From the cell containing the given text, extract its center point as (x, y) coordinate. 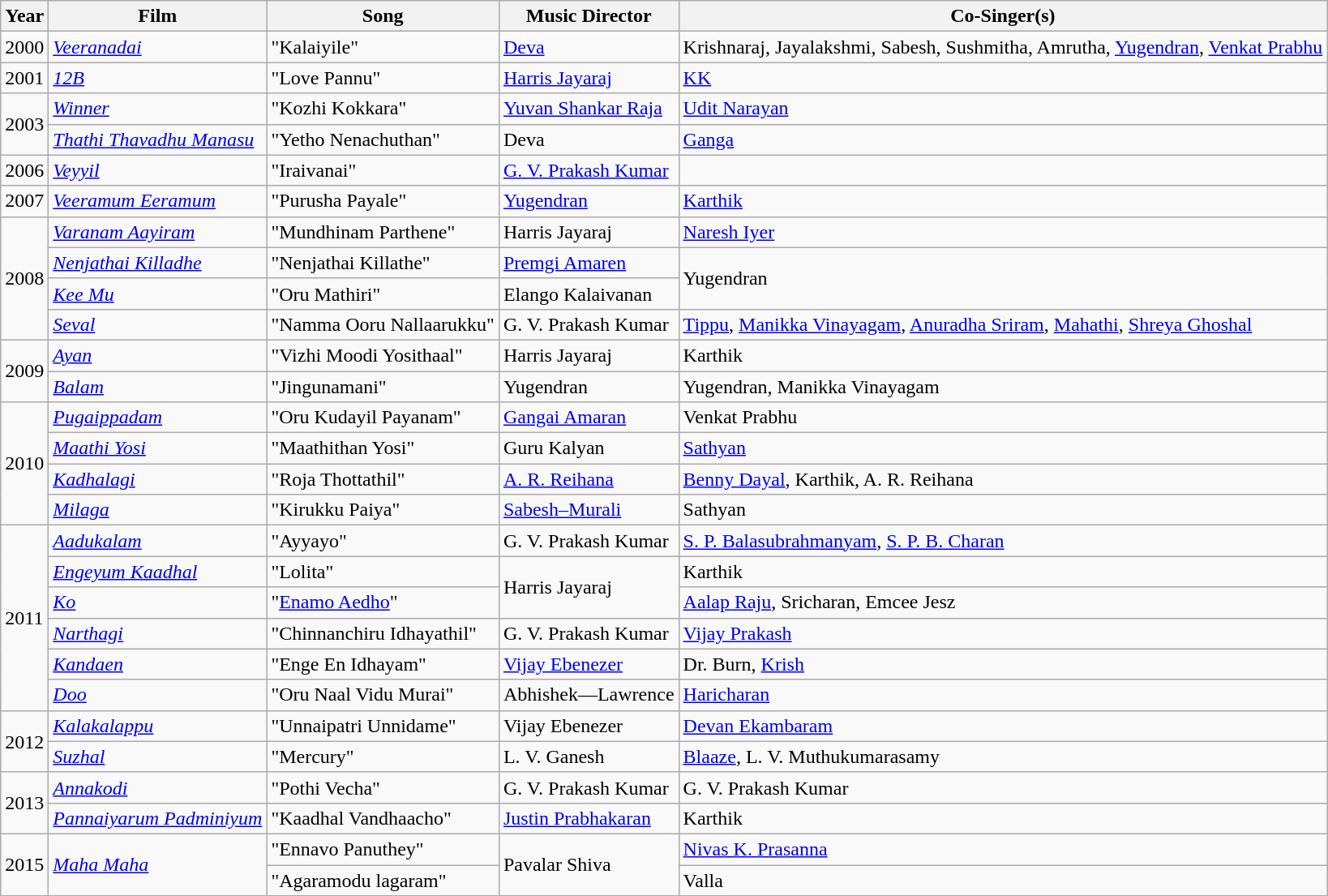
"Oru Naal Vidu Murai" (383, 695)
Aadukalam (157, 541)
2001 (24, 78)
Co-Singer(s) (1003, 16)
2013 (24, 803)
Seval (157, 324)
Nivas K. Prasanna (1003, 849)
"Purusha Payale" (383, 201)
Pannaiyarum Padminiyum (157, 818)
2000 (24, 47)
Justin Prabhakaran (589, 818)
"Mundhinam Parthene" (383, 232)
Valla (1003, 880)
"Jingunamani" (383, 387)
Gangai Amaran (589, 418)
Kandaen (157, 664)
Kalakalappu (157, 726)
KK (1003, 78)
"Unnaipatri Unnidame" (383, 726)
Kadhalagi (157, 479)
"Lolita" (383, 572)
"Chinnanchiru Idhayathil" (383, 633)
"Agaramodu lagaram" (383, 880)
Year (24, 16)
Narthagi (157, 633)
Tippu, Manikka Vinayagam, Anuradha Sriram, Mahathi, Shreya Ghoshal (1003, 324)
Film (157, 16)
"Maathithan Yosi" (383, 448)
Winner (157, 109)
"Yetho Nenachuthan" (383, 139)
"Oru Kudayil Payanam" (383, 418)
Annakodi (157, 787)
Sabesh–Murali (589, 510)
2006 (24, 170)
Dr. Burn, Krish (1003, 664)
Abhishek—Lawrence (589, 695)
Varanam Aayiram (157, 232)
Elango Kalaivanan (589, 294)
"Roja Thottathil" (383, 479)
Guru Kalyan (589, 448)
Blaaze, L. V. Muthukumarasamy (1003, 757)
Yuvan Shankar Raja (589, 109)
"Ayyayo" (383, 541)
Maathi Yosi (157, 448)
Maha Maha (157, 864)
"Oru Mathiri" (383, 294)
Kee Mu (157, 294)
Naresh Iyer (1003, 232)
Veeranadai (157, 47)
Udit Narayan (1003, 109)
"Enamo Aedho" (383, 602)
Ganga (1003, 139)
Ko (157, 602)
2011 (24, 618)
Devan Ekambaram (1003, 726)
12B (157, 78)
"Kalaiyile" (383, 47)
L. V. Ganesh (589, 757)
Suzhal (157, 757)
Music Director (589, 16)
"Pothi Vecha" (383, 787)
Nenjathai Killadhe (157, 263)
2007 (24, 201)
Krishnaraj, Jayalakshmi, Sabesh, Sushmitha, Amrutha, Yugendran, Venkat Prabhu (1003, 47)
"Mercury" (383, 757)
"Love Pannu" (383, 78)
A. R. Reihana (589, 479)
Balam (157, 387)
"Iraivanai" (383, 170)
Pugaippadam (157, 418)
Premgi Amaren (589, 263)
2009 (24, 371)
"Ennavo Panuthey" (383, 849)
Venkat Prabhu (1003, 418)
2012 (24, 741)
Engeyum Kaadhal (157, 572)
Veeramum Eeramum (157, 201)
Veyyil (157, 170)
"Kaadhal Vandhaacho" (383, 818)
"Nenjathai Killathe" (383, 263)
"Enge En Idhayam" (383, 664)
"Namma Ooru Nallaarukku" (383, 324)
Yugendran, Manikka Vinayagam (1003, 387)
2008 (24, 278)
"Kozhi Kokkara" (383, 109)
Pavalar Shiva (589, 864)
S. P. Balasubrahmanyam, S. P. B. Charan (1003, 541)
2015 (24, 864)
Ayan (157, 355)
Haricharan (1003, 695)
Aalap Raju, Sricharan, Emcee Jesz (1003, 602)
Song (383, 16)
2003 (24, 124)
2010 (24, 464)
Vijay Prakash (1003, 633)
Doo (157, 695)
"Vizhi Moodi Yosithaal" (383, 355)
Thathi Thavadhu Manasu (157, 139)
Benny Dayal, Karthik, A. R. Reihana (1003, 479)
"Kirukku Paiya" (383, 510)
Milaga (157, 510)
